Determine the [x, y] coordinate at the center of the cell enclosing the given text.  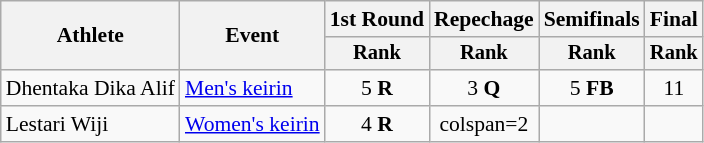
Athlete [90, 36]
Dhentaka Dika Alif [90, 88]
4 R [377, 124]
Semifinals [592, 19]
Final [674, 19]
11 [674, 88]
Lestari Wiji [90, 124]
1st Round [377, 19]
Women's keirin [252, 124]
colspan=2 [484, 124]
Repechage [484, 19]
5 R [377, 88]
Event [252, 36]
5 FB [592, 88]
3 Q [484, 88]
Men's keirin [252, 88]
